Determine the [x, y] coordinate at the center of the cell enclosing the given text.  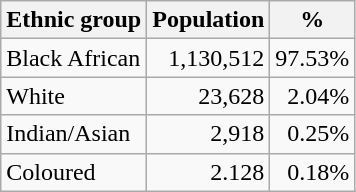
97.53% [312, 58]
White [74, 96]
23,628 [208, 96]
0.25% [312, 134]
2.04% [312, 96]
1,130,512 [208, 58]
Coloured [74, 172]
Ethnic group [74, 20]
2.128 [208, 172]
Population [208, 20]
0.18% [312, 172]
Indian/Asian [74, 134]
% [312, 20]
2,918 [208, 134]
Black African [74, 58]
